Identify which cell holds the provided text, then report its (x, y) central coordinate. 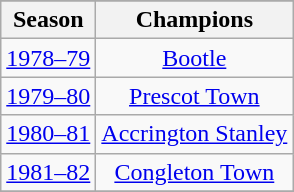
1980–81 (48, 134)
1981–82 (48, 172)
Season (48, 20)
1978–79 (48, 58)
1979–80 (48, 96)
Accrington Stanley (194, 134)
Congleton Town (194, 172)
Prescot Town (194, 96)
Champions (194, 20)
Bootle (194, 58)
